Pinpoint the cell where the given text exists, returning its [X, Y] midpoint coordinate. 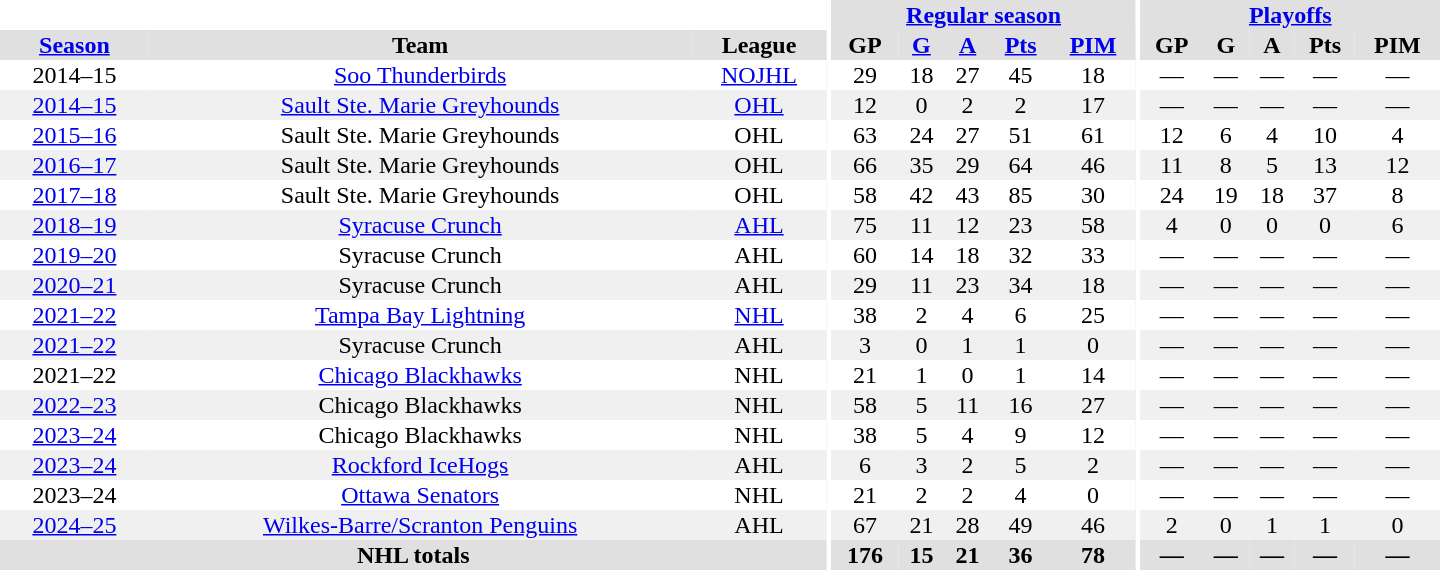
Tampa Bay Lightning [420, 315]
17 [1094, 105]
2022–23 [74, 405]
2024–25 [74, 525]
45 [1021, 75]
63 [866, 135]
43 [968, 195]
33 [1094, 255]
10 [1325, 135]
28 [968, 525]
19 [1226, 195]
51 [1021, 135]
64 [1021, 165]
34 [1021, 285]
49 [1021, 525]
35 [921, 165]
30 [1094, 195]
2018–19 [74, 225]
2016–17 [74, 165]
League [758, 45]
Ottawa Senators [420, 495]
Season [74, 45]
Wilkes-Barre/Scranton Penguins [420, 525]
9 [1021, 435]
NOJHL [758, 75]
75 [866, 225]
176 [866, 555]
Rockford IceHogs [420, 465]
67 [866, 525]
NHL totals [414, 555]
Soo Thunderbirds [420, 75]
Playoffs [1290, 15]
42 [921, 195]
36 [1021, 555]
60 [866, 255]
2015–16 [74, 135]
Regular season [984, 15]
2019–20 [74, 255]
2017–18 [74, 195]
2020–21 [74, 285]
61 [1094, 135]
32 [1021, 255]
78 [1094, 555]
13 [1325, 165]
25 [1094, 315]
66 [866, 165]
15 [921, 555]
37 [1325, 195]
16 [1021, 405]
Team [420, 45]
85 [1021, 195]
